Capture the cell that displays the provided text and extract its (x, y) central coordinate. 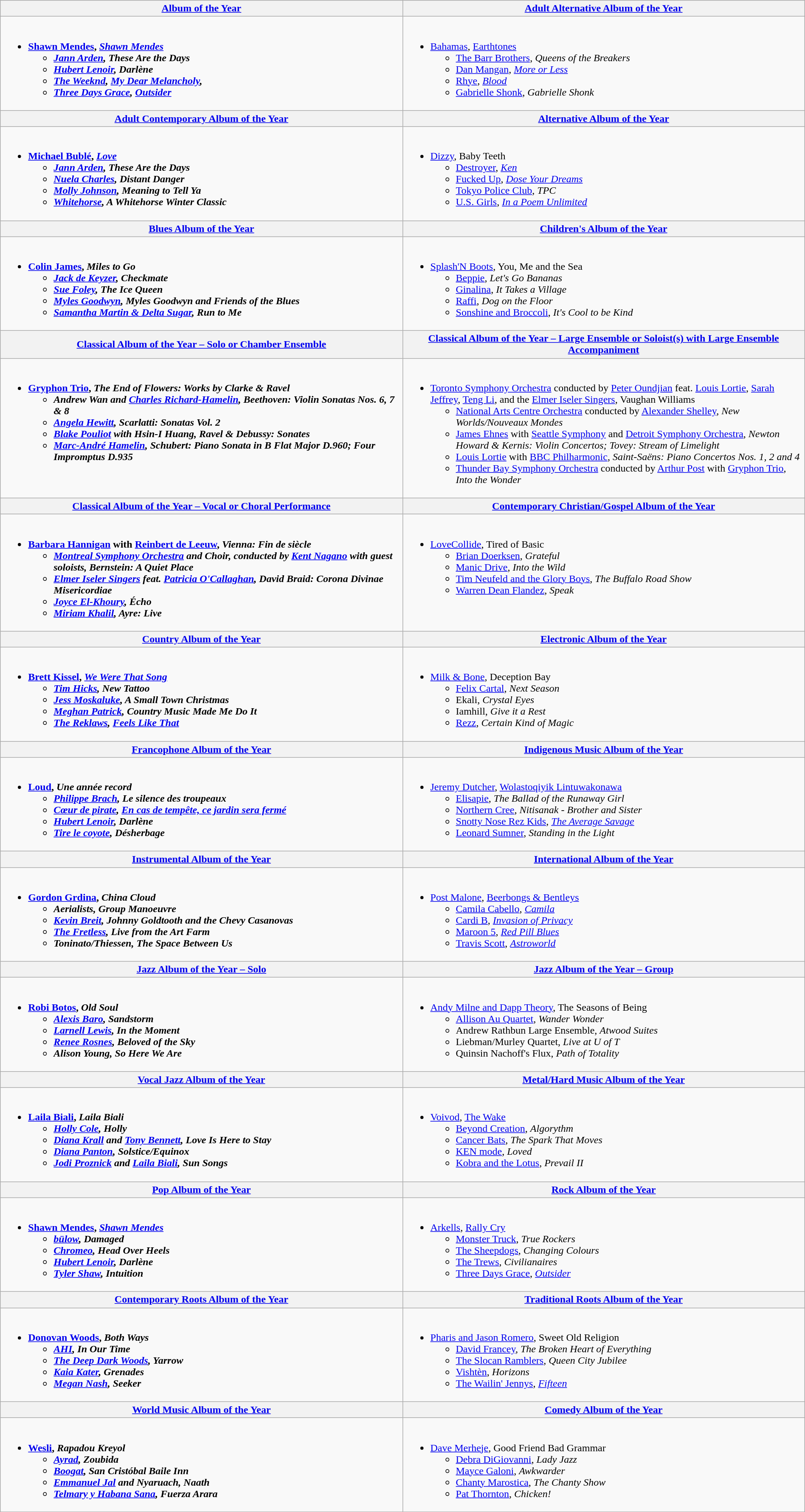
Vocal Jazz Album of the Year (201, 1080)
Voivod, The WakeBeyond Creation, AlgorythmCancer Bats, The Spark That MovesKEN mode, LovedKobra and the Lotus, Prevail II (604, 1134)
Traditional Roots Album of the Year (604, 1300)
Contemporary Christian/Gospel Album of the Year (604, 506)
Indigenous Music Album of the Year (604, 749)
Electronic Album of the Year (604, 639)
Post Malone, Beerbongs & BentleysCamila Cabello, CamilaCardi B, Invasion of PrivacyMaroon 5, Red Pill BluesTravis Scott, Astroworld (604, 914)
Shawn Mendes, Shawn Mendesbülow, DamagedChromeo, Head Over HeelsHubert Lenoir, DarlèneTyler Shaw, Intuition (201, 1245)
Children's Album of the Year (604, 229)
Rock Album of the Year (604, 1190)
International Album of the Year (604, 859)
Adult Contemporary Album of the Year (201, 119)
Dave Merheje, Good Friend Bad GrammarDebra DiGiovanni, Lady JazzMayce Galoni, AwkwarderChanty Marostica, The Chanty ShowPat Thornton, Chicken! (604, 1465)
Jazz Album of the Year – Group (604, 969)
Milk & Bone, Deception BayFelix Cartal, Next SeasonEkali, Crystal EyesIamhill, Give it a RestRezz, Certain Kind of Magic (604, 694)
Contemporary Roots Album of the Year (201, 1300)
World Music Album of the Year (201, 1410)
Wesli, Rapadou KreyolAyrad, ZoubidaBoogat, San Cristóbal Baile InnEmmanuel Jal and Nyaruach, NaathTelmary y Habana Sana, Fuerza Arara (201, 1465)
Shawn Mendes, Shawn MendesJann Arden, These Are the DaysHubert Lenoir, DarlèneThe Weeknd, My Dear Melancholy,Three Days Grace, Outsider (201, 64)
Bahamas, EarthtonesThe Barr Brothers, Queens of the BreakersDan Mangan, More or LessRhye, BloodGabrielle Shonk, Gabrielle Shonk (604, 64)
Album of the Year (201, 8)
Robi Botos, Old SoulAlexis Baro, SandstormLarnell Lewis, In the MomentRenee Rosnes, Beloved of the SkyAlison Young, So Here We Are (201, 1025)
Blues Album of the Year (201, 229)
Metal/Hard Music Album of the Year (604, 1080)
Alternative Album of the Year (604, 119)
Francophone Album of the Year (201, 749)
Comedy Album of the Year (604, 1410)
Classical Album of the Year – Solo or Chamber Ensemble (201, 344)
Classical Album of the Year – Large Ensemble or Soloist(s) with Large Ensemble Accompaniment (604, 344)
Pop Album of the Year (201, 1190)
Adult Alternative Album of the Year (604, 8)
Donovan Woods, Both WaysAHI, In Our TimeThe Deep Dark Woods, YarrowKaia Kater, GrenadesMegan Nash, Seeker (201, 1354)
Instrumental Album of the Year (201, 859)
Arkells, Rally CryMonster Truck, True RockersThe Sheepdogs, Changing ColoursThe Trews, CivilianairesThree Days Grace, Outsider (604, 1245)
Dizzy, Baby TeethDestroyer, KenFucked Up, Dose Your DreamsTokyo Police Club, TPCU.S. Girls, In a Poem Unlimited (604, 173)
Jazz Album of the Year – Solo (201, 969)
Country Album of the Year (201, 639)
Classical Album of the Year – Vocal or Choral Performance (201, 506)
